Locate the cell with the specified text and output its (x, y) center coordinate. 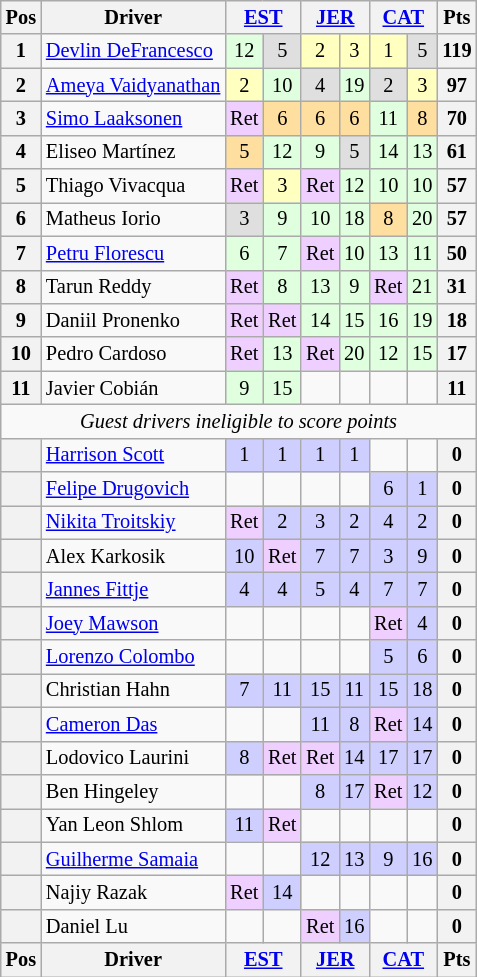
119 (456, 51)
Lodovico Laurini (133, 758)
Ben Hingeley (133, 791)
31 (456, 287)
Najiy Razak (133, 892)
Christian Hahn (133, 690)
Daniel Lu (133, 926)
Thiago Vivacqua (133, 186)
50 (456, 253)
Felipe Drugovich (133, 489)
Alex Karkosik (133, 556)
Simo Laaksonen (133, 118)
Tarun Reddy (133, 287)
Guilherme Samaia (133, 859)
Cameron Das (133, 724)
Daniil Pronenko (133, 320)
Pedro Cardoso (133, 354)
97 (456, 85)
70 (456, 118)
21 (422, 287)
Eliseo Martínez (133, 152)
Lorenzo Colombo (133, 657)
Yan Leon Shlom (133, 825)
61 (456, 152)
Nikita Troitskiy (133, 522)
Jannes Fittje (133, 589)
Joey Mawson (133, 623)
Ameya Vaidyanathan (133, 85)
Guest drivers ineligible to score points (239, 421)
Petru Florescu (133, 253)
Harrison Scott (133, 455)
Javier Cobián (133, 388)
Matheus Iorio (133, 219)
Devlin DeFrancesco (133, 51)
